Capture the cell that displays the provided text and extract its [X, Y] central coordinate. 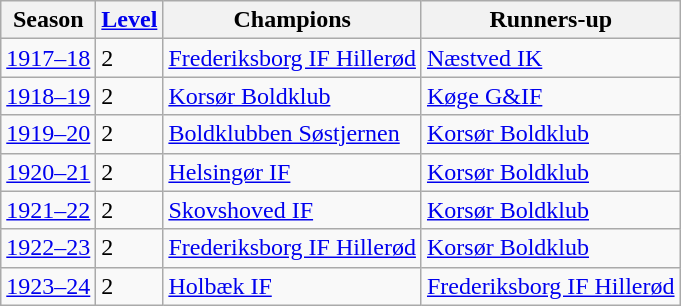
1919–20 [48, 134]
1918–19 [48, 96]
1922–23 [48, 248]
1920–21 [48, 172]
1917–18 [48, 58]
Level [130, 20]
1921–22 [48, 210]
Champions [292, 20]
Boldklubben Søstjernen [292, 134]
Season [48, 20]
Køge G&IF [550, 96]
Skovshoved IF [292, 210]
Næstved IK [550, 58]
1923–24 [48, 286]
Holbæk IF [292, 286]
Helsingør IF [292, 172]
Runners-up [550, 20]
